Detect which cell encompasses the target text, then output its [x, y] center coordinate. 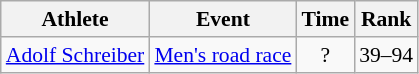
Event [222, 19]
39–94 [386, 55]
Athlete [76, 19]
Adolf Schreiber [76, 55]
Rank [386, 19]
? [325, 55]
Time [325, 19]
Men's road race [222, 55]
